Return [X, Y] of the center of cell containing provided text 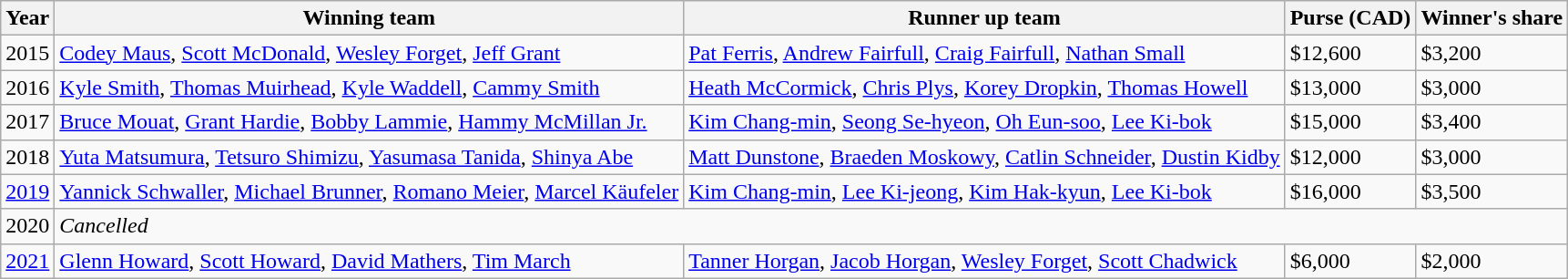
Kim Chang-min, Lee Ki-jeong, Kim Hak-kyun, Lee Ki-bok [984, 191]
Codey Maus, Scott McDonald, Wesley Forget, Jeff Grant [370, 53]
Purse (CAD) [1350, 18]
$15,000 [1350, 122]
Winner's share [1492, 18]
2020 [27, 226]
2018 [27, 157]
$16,000 [1350, 191]
$3,400 [1492, 122]
Kyle Smith, Thomas Muirhead, Kyle Waddell, Cammy Smith [370, 88]
$12,600 [1350, 53]
Yannick Schwaller, Michael Brunner, Romano Meier, Marcel Käufeler [370, 191]
2016 [27, 88]
Bruce Mouat, Grant Hardie, Bobby Lammie, Hammy McMillan Jr. [370, 122]
Matt Dunstone, Braeden Moskowy, Catlin Schneider, Dustin Kidby [984, 157]
Kim Chang-min, Seong Se-hyeon, Oh Eun-soo, Lee Ki-bok [984, 122]
Year [27, 18]
$3,500 [1492, 191]
2015 [27, 53]
2017 [27, 122]
Tanner Horgan, Jacob Horgan, Wesley Forget, Scott Chadwick [984, 261]
2019 [27, 191]
Runner up team [984, 18]
Yuta Matsumura, Tetsuro Shimizu, Yasumasa Tanida, Shinya Abe [370, 157]
Pat Ferris, Andrew Fairfull, Craig Fairfull, Nathan Small [984, 53]
$12,000 [1350, 157]
$2,000 [1492, 261]
Glenn Howard, Scott Howard, David Mathers, Tim March [370, 261]
Heath McCormick, Chris Plys, Korey Dropkin, Thomas Howell [984, 88]
$13,000 [1350, 88]
2021 [27, 261]
$6,000 [1350, 261]
$3,200 [1492, 53]
Winning team [370, 18]
Cancelled [811, 226]
